Provide the (x, y) coordinate of the cell's center where the given text is located.  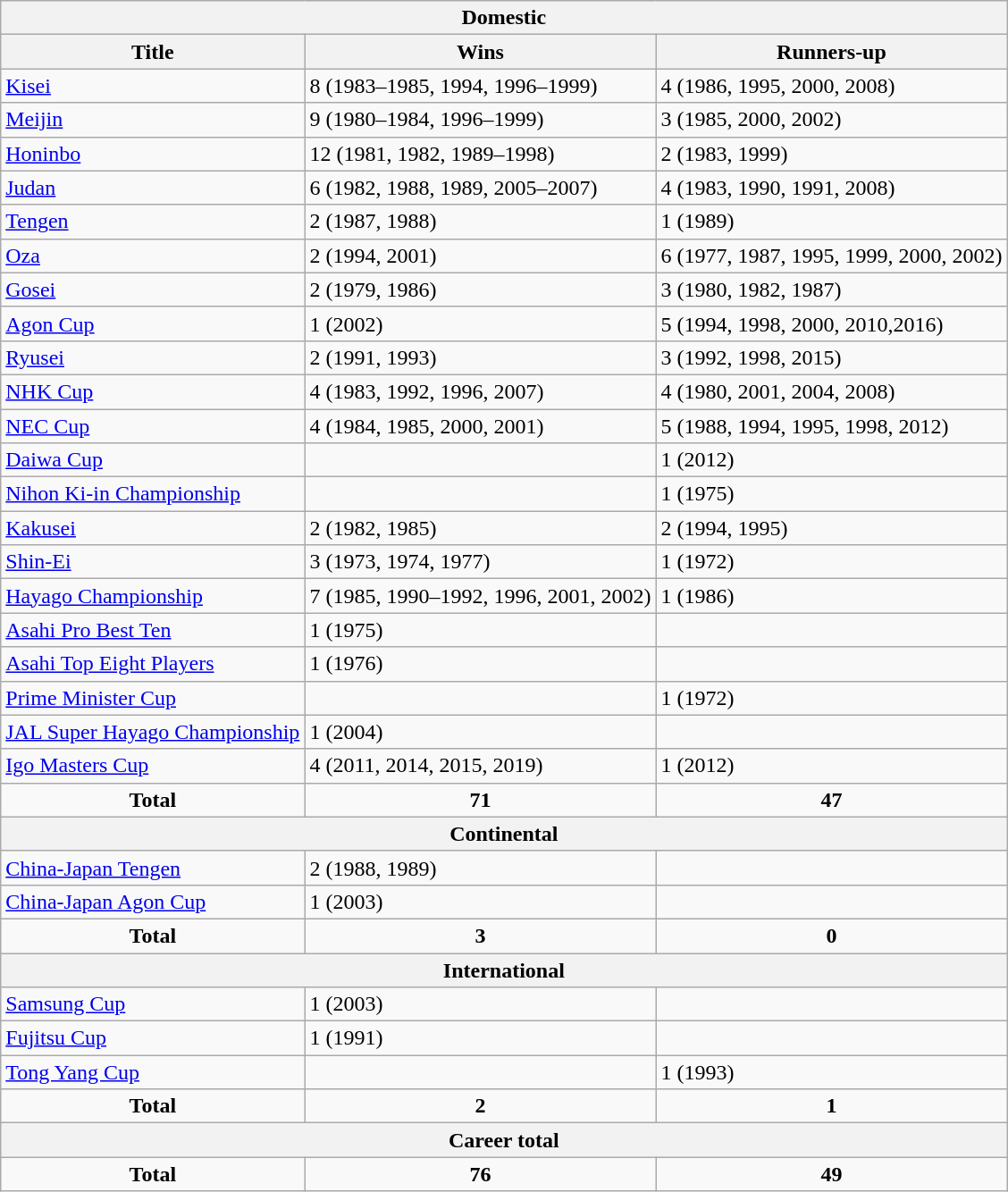
6 (1977, 1987, 1995, 1999, 2000, 2002) (831, 256)
Continental (504, 834)
Samsung Cup (153, 1004)
NEC Cup (153, 426)
Asahi Pro Best Ten (153, 630)
1 (1986) (831, 596)
2 (1982, 1985) (481, 528)
76 (481, 1174)
Runners-up (831, 52)
2 (1991, 1993) (481, 357)
Meijin (153, 120)
1 (2004) (481, 732)
3 (1985, 2000, 2002) (831, 120)
4 (1986, 1995, 2000, 2008) (831, 86)
Nihon Ki-in Championship (153, 494)
1 (1989) (831, 222)
China-Japan Tengen (153, 868)
1 (831, 1106)
Tengen (153, 222)
Judan (153, 188)
Kakusei (153, 528)
1 (1991) (481, 1038)
3 (1992, 1998, 2015) (831, 357)
3 (481, 936)
Oza (153, 256)
1 (1993) (831, 1072)
2 (481, 1106)
Agon Cup (153, 323)
2 (1983, 1999) (831, 154)
Domestic (504, 18)
1 (2002) (481, 323)
7 (1985, 1990–1992, 1996, 2001, 2002) (481, 596)
4 (1984, 1985, 2000, 2001) (481, 426)
Shin-Ei (153, 562)
4 (1983, 1992, 1996, 2007) (481, 391)
2 (1987, 1988) (481, 222)
5 (1988, 1994, 1995, 1998, 2012) (831, 426)
International (504, 970)
71 (481, 800)
Hayago Championship (153, 596)
3 (1980, 1982, 1987) (831, 290)
2 (1994, 2001) (481, 256)
Title (153, 52)
9 (1980–1984, 1996–1999) (481, 120)
Career total (504, 1140)
Kisei (153, 86)
NHK Cup (153, 391)
1 (1976) (481, 664)
47 (831, 800)
Gosei (153, 290)
0 (831, 936)
Igo Masters Cup (153, 766)
Honinbo (153, 154)
8 (1983–1985, 1994, 1996–1999) (481, 86)
4 (1980, 2001, 2004, 2008) (831, 391)
49 (831, 1174)
Asahi Top Eight Players (153, 664)
China-Japan Agon Cup (153, 902)
Fujitsu Cup (153, 1038)
Wins (481, 52)
2 (1988, 1989) (481, 868)
2 (1994, 1995) (831, 528)
Prime Minister Cup (153, 698)
Ryusei (153, 357)
12 (1981, 1982, 1989–1998) (481, 154)
6 (1982, 1988, 1989, 2005–2007) (481, 188)
Daiwa Cup (153, 460)
4 (2011, 2014, 2015, 2019) (481, 766)
5 (1994, 1998, 2000, 2010,2016) (831, 323)
4 (1983, 1990, 1991, 2008) (831, 188)
Tong Yang Cup (153, 1072)
JAL Super Hayago Championship (153, 732)
3 (1973, 1974, 1977) (481, 562)
2 (1979, 1986) (481, 290)
